Capture the cell that displays the provided text and extract its [X, Y] central coordinate. 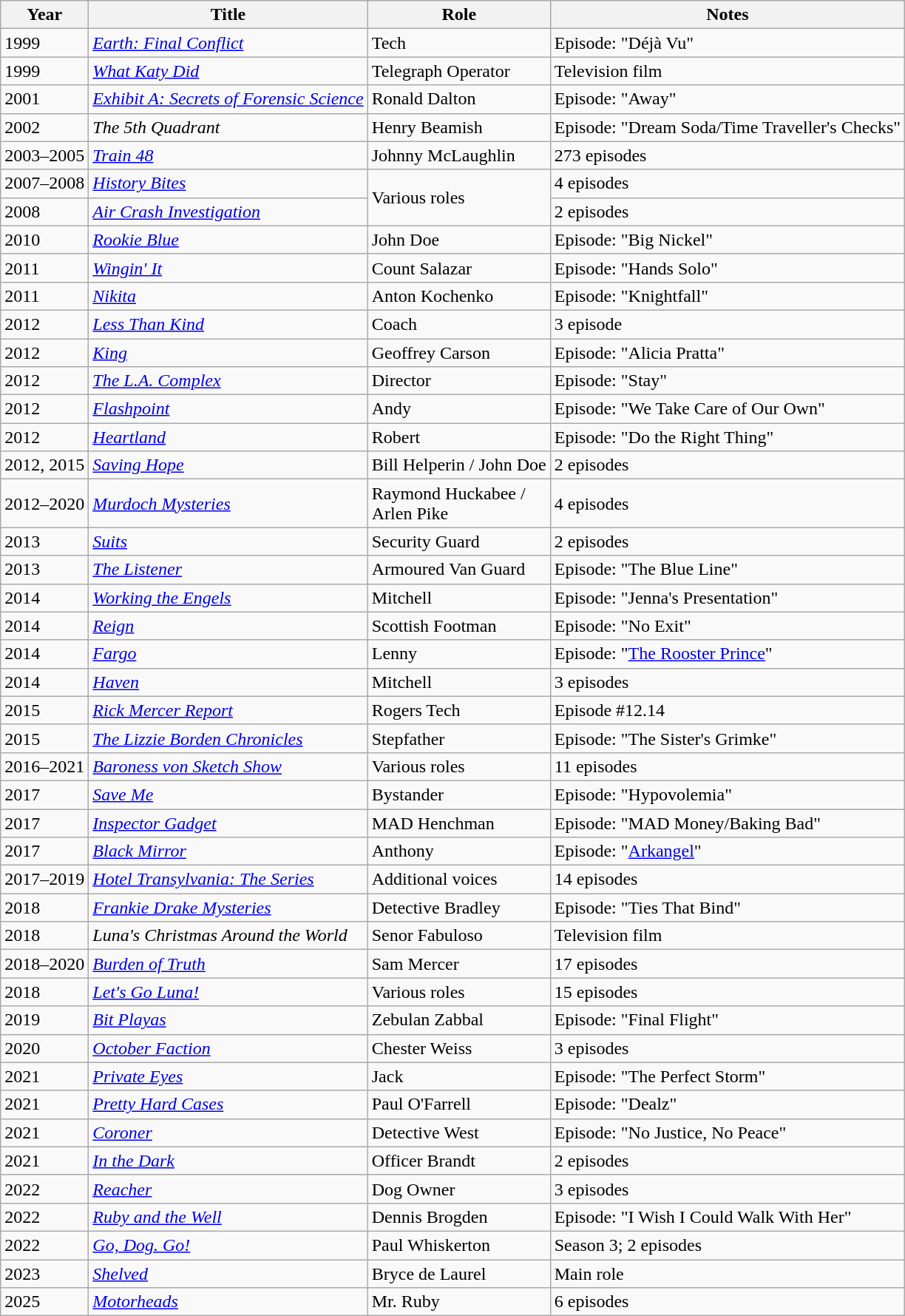
Episode: "Knightfall" [728, 296]
John Doe [458, 240]
2003–2005 [44, 155]
Sam Mercer [458, 964]
Episode: "Alicia Pratta" [728, 353]
Raymond Huckabee /Arlen Pike [458, 503]
Exhibit A: Secrets of Forensic Science [228, 99]
Mr. Ruby [458, 1302]
Rogers Tech [458, 710]
Ruby and the Well [228, 1217]
Bill Helperin / John Doe [458, 465]
273 episodes [728, 155]
Luna's Christmas Around the World [228, 936]
17 episodes [728, 964]
Black Mirror [228, 851]
Bystander [458, 794]
Haven [228, 682]
Coach [458, 324]
Reign [228, 626]
Geoffrey Carson [458, 353]
The Listener [228, 570]
2012–2020 [44, 503]
October Faction [228, 1048]
Episode #12.14 [728, 710]
Episode: "We Take Care of Our Own" [728, 409]
Episode: "Dream Soda/Time Traveller's Checks" [728, 127]
Episode: "Do the Right Thing" [728, 437]
The Lizzie Borden Chronicles [228, 738]
14 episodes [728, 880]
2001 [44, 99]
2010 [44, 240]
Dennis Brogden [458, 1217]
Episode: "Hypovolemia" [728, 794]
Episode: "I Wish I Could Walk With Her" [728, 1217]
Murdoch Mysteries [228, 503]
Chester Weiss [458, 1048]
What Katy Did [228, 71]
Fargo [228, 654]
Frankie Drake Mysteries [228, 908]
Episode: "No Justice, No Peace" [728, 1133]
Saving Hope [228, 465]
Security Guard [458, 541]
Suits [228, 541]
Telegraph Operator [458, 71]
Main role [728, 1273]
Episode: "MAD Money/Baking Bad" [728, 823]
Paul Whiskerton [458, 1245]
Working the Engels [228, 598]
Bryce de Laurel [458, 1273]
2025 [44, 1302]
Armoured Van Guard [458, 570]
Bit Playas [228, 1020]
Additional voices [458, 880]
Detective West [458, 1133]
Wingin' It [228, 268]
Rookie Blue [228, 240]
The L.A. Complex [228, 381]
Baroness von Sketch Show [228, 766]
Henry Beamish [458, 127]
Inspector Gadget [228, 823]
Episode: "The Rooster Prince" [728, 654]
Paul O'Farrell [458, 1104]
2020 [44, 1048]
Heartland [228, 437]
Anton Kochenko [458, 296]
3 episode [728, 324]
Johnny McLaughlin [458, 155]
Reacher [228, 1189]
In the Dark [228, 1161]
Zebulan Zabbal [458, 1020]
2012, 2015 [44, 465]
Role [458, 15]
Episode: "The Perfect Storm" [728, 1076]
MAD Henchman [458, 823]
Let's Go Luna! [228, 992]
Episode: "Away" [728, 99]
Episode: "Déjà Vu" [728, 43]
History Bites [228, 183]
Tech [458, 43]
Go, Dog. Go! [228, 1245]
Episode: "Dealz" [728, 1104]
Train 48 [228, 155]
Lenny [458, 654]
Hotel Transylvania: The Series [228, 880]
Dog Owner [458, 1189]
Jack [458, 1076]
Episode: "The Sister's Grimke" [728, 738]
Andy [458, 409]
Less Than Kind [228, 324]
Private Eyes [228, 1076]
2018–2020 [44, 964]
Robert [458, 437]
2016–2021 [44, 766]
Season 3; 2 episodes [728, 1245]
2023 [44, 1273]
2002 [44, 127]
Detective Bradley [458, 908]
Coroner [228, 1133]
Episode: "The Blue Line" [728, 570]
Title [228, 15]
Episode: "Ties That Bind" [728, 908]
11 episodes [728, 766]
Scottish Footman [458, 626]
Senor Fabuloso [458, 936]
2019 [44, 1020]
Ronald Dalton [458, 99]
Episode: "No Exit" [728, 626]
15 episodes [728, 992]
Anthony [458, 851]
Episode: "Jenna's Presentation" [728, 598]
The 5th Quadrant [228, 127]
Year [44, 15]
Episode: "Big Nickel" [728, 240]
Shelved [228, 1273]
Air Crash Investigation [228, 212]
Motorheads [228, 1302]
6 episodes [728, 1302]
Pretty Hard Cases [228, 1104]
Episode: "Arkangel" [728, 851]
Count Salazar [458, 268]
2007–2008 [44, 183]
Episode: "Hands Solo" [728, 268]
Earth: Final Conflict [228, 43]
Episode: "Final Flight" [728, 1020]
Flashpoint [228, 409]
Burden of Truth [228, 964]
Notes [728, 15]
2017–2019 [44, 880]
Save Me [228, 794]
2008 [44, 212]
King [228, 353]
Episode: "Stay" [728, 381]
Nikita [228, 296]
Stepfather [458, 738]
Officer Brandt [458, 1161]
Director [458, 381]
Rick Mercer Report [228, 710]
